Locate the cell with the specified text and output its (X, Y) center coordinate. 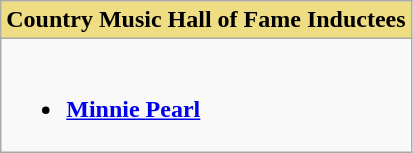
Country Music Hall of Fame Inductees (206, 20)
Minnie Pearl (206, 96)
